Search for the cell housing the specified text and yield its (x, y) center coordinate. 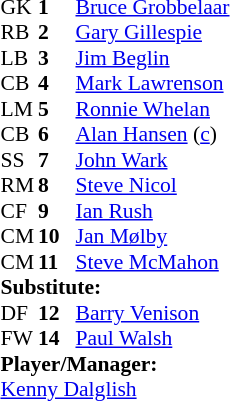
SS (19, 160)
Substitute: (114, 287)
Mark Lawrenson (152, 83)
5 (57, 109)
Steve Nicol (152, 185)
Ian Rush (152, 211)
Barry Venison (152, 313)
LM (19, 109)
9 (57, 211)
CF (19, 211)
12 (57, 313)
11 (57, 262)
DF (19, 313)
6 (57, 135)
John Wark (152, 160)
Jim Beglin (152, 58)
8 (57, 185)
FW (19, 339)
3 (57, 58)
RB (19, 33)
Alan Hansen (c) (152, 135)
Jan Mølby (152, 237)
4 (57, 83)
Ronnie Whelan (152, 109)
14 (57, 339)
Steve McMahon (152, 262)
2 (57, 33)
LB (19, 58)
10 (57, 237)
7 (57, 160)
RM (19, 185)
Gary Gillespie (152, 33)
Player/Manager: (114, 364)
Paul Walsh (152, 339)
